Return [X, Y] of the center of cell containing provided text 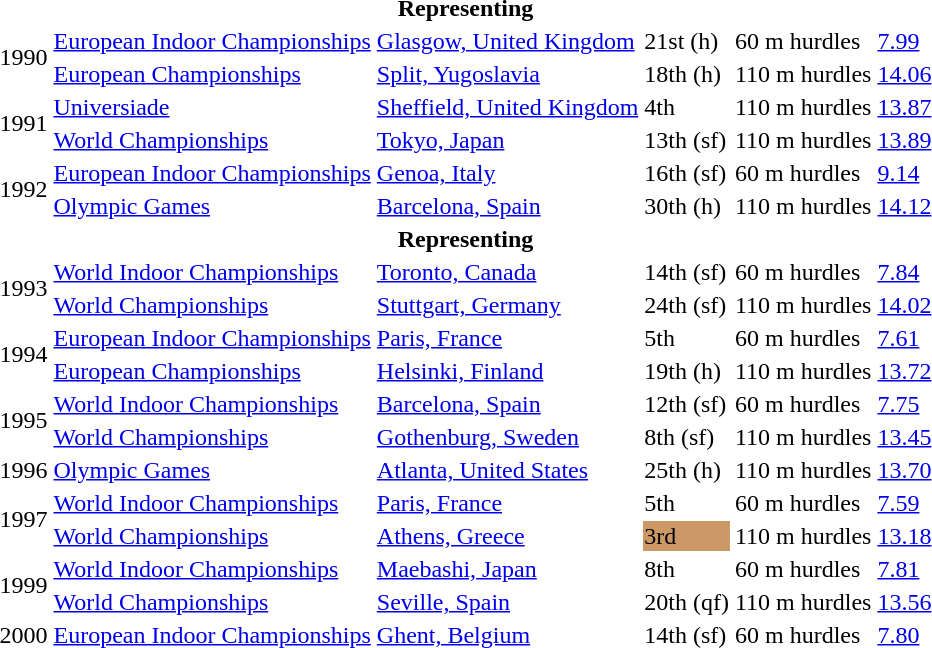
21st (h) [687, 41]
13th (sf) [687, 140]
Glasgow, United Kingdom [508, 41]
12th (sf) [687, 404]
Seville, Spain [508, 602]
14th (sf) [687, 272]
Stuttgart, Germany [508, 305]
Toronto, Canada [508, 272]
19th (h) [687, 371]
30th (h) [687, 206]
Gothenburg, Sweden [508, 437]
8th [687, 569]
18th (h) [687, 74]
24th (sf) [687, 305]
Universiade [212, 107]
Helsinki, Finland [508, 371]
Tokyo, Japan [508, 140]
Genoa, Italy [508, 173]
Sheffield, United Kingdom [508, 107]
Athens, Greece [508, 536]
4th [687, 107]
16th (sf) [687, 173]
8th (sf) [687, 437]
Atlanta, United States [508, 470]
3rd [687, 536]
20th (qf) [687, 602]
25th (h) [687, 470]
Split, Yugoslavia [508, 74]
Maebashi, Japan [508, 569]
